Output the [X, Y] coordinate of the center of the cell containing the given text.  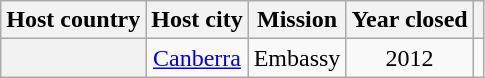
Embassy [297, 58]
Canberra [197, 58]
Mission [297, 20]
Host country [74, 20]
Year closed [410, 20]
Host city [197, 20]
2012 [410, 58]
